Find where the given text appears and provide that cell's center as [x, y] coordinate. 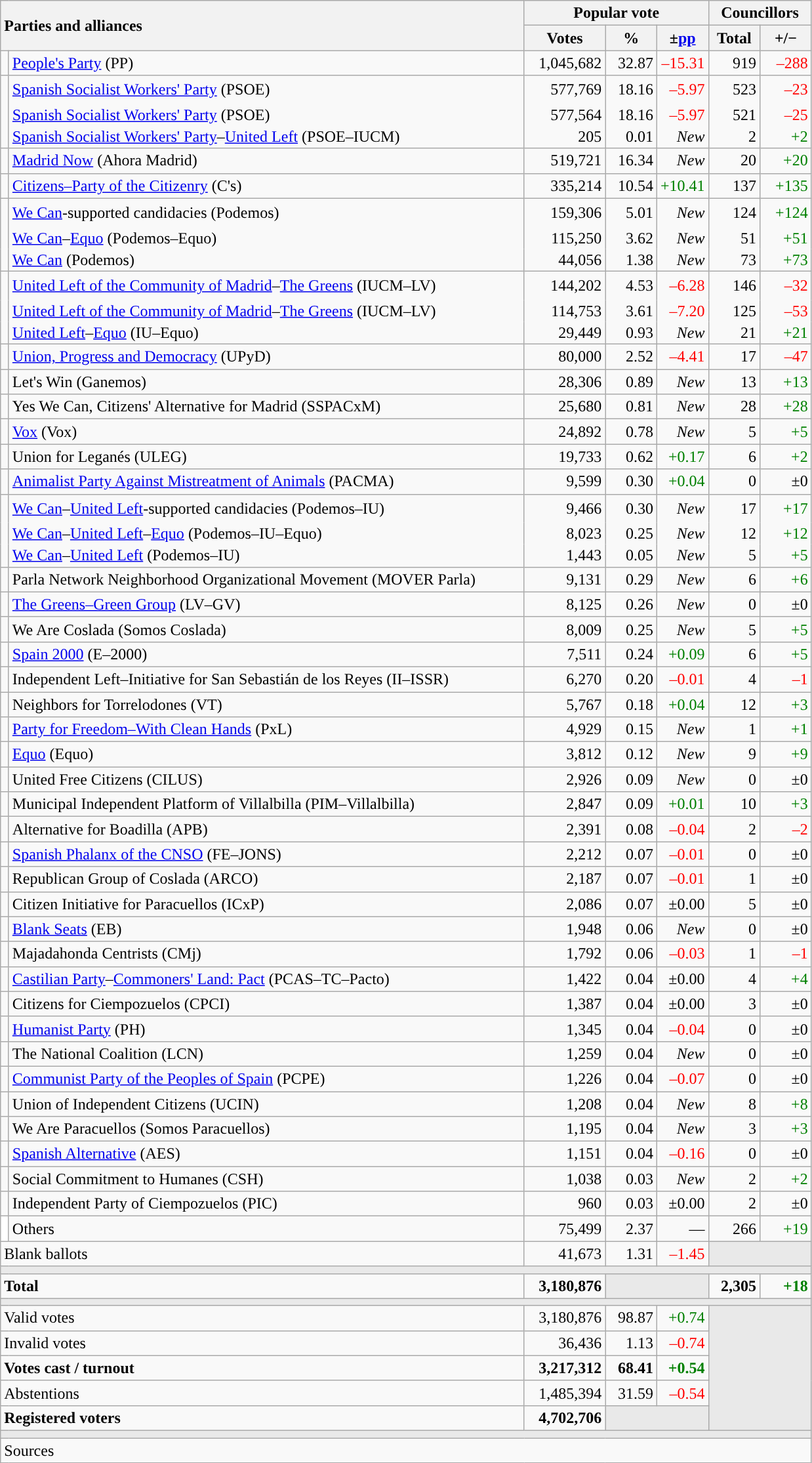
577,564 [565, 115]
Republican Group of Coslada (ARCO) [266, 879]
Independent Party of Ciempozuelos (PIC) [266, 1204]
16.34 [631, 161]
4,929 [565, 730]
The National Coalition (LCN) [266, 1054]
0.89 [631, 382]
Spanish Alternative (AES) [266, 1154]
Citizens–Party of the Citizenry (C's) [266, 186]
75,499 [565, 1229]
Neighbors for Torrelodones (VT) [266, 704]
159,306 [565, 213]
We Can-supported candidacies (Podemos) [266, 213]
–4.41 [682, 357]
0.18 [631, 704]
6,270 [565, 679]
8,023 [565, 533]
Citizen Initiative for Paracuellos (ICxP) [266, 904]
+17 [786, 508]
51 [735, 238]
0.81 [631, 407]
2,926 [565, 779]
2,847 [565, 804]
–47 [786, 357]
1.38 [631, 260]
Spanish Phalanx of the CNSO (FE–JONS) [266, 854]
4.53 [631, 285]
+6 [786, 579]
+0.74 [682, 1318]
+20 [786, 161]
115,250 [565, 238]
0.01 [631, 137]
25,680 [565, 407]
Union, Progress and Democracy (UPyD) [266, 357]
1,345 [565, 1029]
United Left–Equo (IU–Equo) [266, 333]
919 [735, 63]
2.52 [631, 357]
1,259 [565, 1054]
73 [735, 260]
13 [735, 382]
+51 [786, 238]
1,045,682 [565, 63]
–0.54 [682, 1393]
% [631, 38]
3.61 [631, 311]
Valid votes [262, 1318]
10 [735, 804]
Blank Seats (EB) [266, 929]
5,767 [565, 704]
124 [735, 213]
–25 [786, 115]
0.20 [631, 679]
±pp [682, 38]
–0.16 [682, 1154]
We Can–United Left-supported candidacies (Podemos–IU) [266, 508]
0.15 [631, 730]
9,131 [565, 579]
1,948 [565, 929]
+28 [786, 407]
We Can (Podemos) [266, 260]
146 [735, 285]
1.13 [631, 1343]
+73 [786, 260]
+124 [786, 213]
Popular vote [617, 13]
8,125 [565, 604]
1,226 [565, 1079]
519,721 [565, 161]
125 [735, 311]
Others [266, 1229]
577,769 [565, 89]
Spanish Socialist Workers' Party–United Left (PSOE–IUCM) [266, 137]
United Free Citizens (CILUS) [266, 779]
36,436 [565, 1343]
0.24 [631, 654]
1.31 [631, 1254]
+0.54 [682, 1368]
0.78 [631, 432]
Parties and alliances [262, 26]
2,212 [565, 854]
Social Commitment to Humanes (CSH) [266, 1179]
Let's Win (Ganemos) [266, 382]
5.01 [631, 213]
–0.03 [682, 954]
2.37 [631, 1229]
1,387 [565, 1004]
–23 [786, 89]
+21 [786, 333]
Union for Leganés (ULEG) [266, 457]
+8 [786, 1104]
44,056 [565, 260]
Spain 2000 (E–2000) [266, 654]
+0.17 [682, 457]
1,422 [565, 979]
Registered voters [262, 1418]
We Are Paracuellos (Somos Paracuellos) [266, 1129]
20 [735, 161]
Alternative for Boadilla (APB) [266, 829]
7,511 [565, 654]
+/− [786, 38]
+19 [786, 1229]
8,009 [565, 629]
8 [735, 1104]
Blank ballots [262, 1254]
–32 [786, 285]
Animalist Party Against Mistreatment of Animals (PACMA) [266, 482]
Vox (Vox) [266, 432]
–7.20 [682, 311]
+10.41 [682, 186]
0.12 [631, 754]
9,599 [565, 482]
Votes cast / turnout [262, 1368]
+12 [786, 533]
98.87 [631, 1318]
Abstentions [262, 1393]
2,086 [565, 904]
+4 [786, 979]
3,812 [565, 754]
28 [735, 407]
— [682, 1229]
We Can–United Left–Equo (Podemos–IU–Equo) [266, 533]
523 [735, 89]
+1 [786, 730]
+9 [786, 754]
–2 [786, 829]
–0.07 [682, 1079]
–288 [786, 63]
10.54 [631, 186]
+13 [786, 382]
3.62 [631, 238]
2,187 [565, 879]
+0.01 [682, 804]
144,202 [565, 285]
41,673 [565, 1254]
Madrid Now (Ahora Madrid) [266, 161]
The Greens–Green Group (LV–GV) [266, 604]
960 [565, 1204]
9 [735, 754]
521 [735, 115]
24,892 [565, 432]
Majadahonda Centrists (CMj) [266, 954]
0.08 [631, 829]
29,449 [565, 333]
Castilian Party–Commoners' Land: Pact (PCAS–TC–Pacto) [266, 979]
–1.45 [682, 1254]
We Can–Equo (Podemos–Equo) [266, 238]
Communist Party of the Peoples of Spain (PCPE) [266, 1079]
–15.31 [682, 63]
1,195 [565, 1129]
–0.74 [682, 1343]
2,391 [565, 829]
68.41 [631, 1368]
–6.28 [682, 285]
335,214 [565, 186]
Independent Left–Initiative for San Sebastián de los Reyes (II–ISSR) [266, 679]
1,208 [565, 1104]
32.87 [631, 63]
+0.09 [682, 654]
Municipal Independent Platform of Villalbilla (PIM–Villalbilla) [266, 804]
1,443 [565, 556]
1,792 [565, 954]
Humanist Party (PH) [266, 1029]
0.93 [631, 333]
1,038 [565, 1179]
80,000 [565, 357]
Equo (Equo) [266, 754]
Yes We Can, Citizens' Alternative for Madrid (SSPACxM) [266, 407]
137 [735, 186]
0.29 [631, 579]
Party for Freedom–With Clean Hands (PxL) [266, 730]
0.62 [631, 457]
–53 [786, 311]
0.05 [631, 556]
1,485,394 [565, 1393]
2,305 [735, 1286]
Citizens for Ciempozuelos (CPCI) [266, 1004]
28,306 [565, 382]
205 [565, 137]
Councillors [760, 13]
Union of Independent Citizens (UCIN) [266, 1104]
9,466 [565, 508]
21 [735, 333]
114,753 [565, 311]
0.26 [631, 604]
4,702,706 [565, 1418]
Sources [406, 1451]
Parla Network Neighborhood Organizational Movement (MOVER Parla) [266, 579]
266 [735, 1229]
+135 [786, 186]
Votes [565, 38]
19,733 [565, 457]
+18 [786, 1286]
People's Party (PP) [266, 63]
We Can–United Left (Podemos–IU) [266, 556]
Invalid votes [262, 1343]
We Are Coslada (Somos Coslada) [266, 629]
31.59 [631, 1393]
3,217,312 [565, 1368]
1,151 [565, 1154]
